Output the (x, y) coordinate of the center of the cell containing the given text.  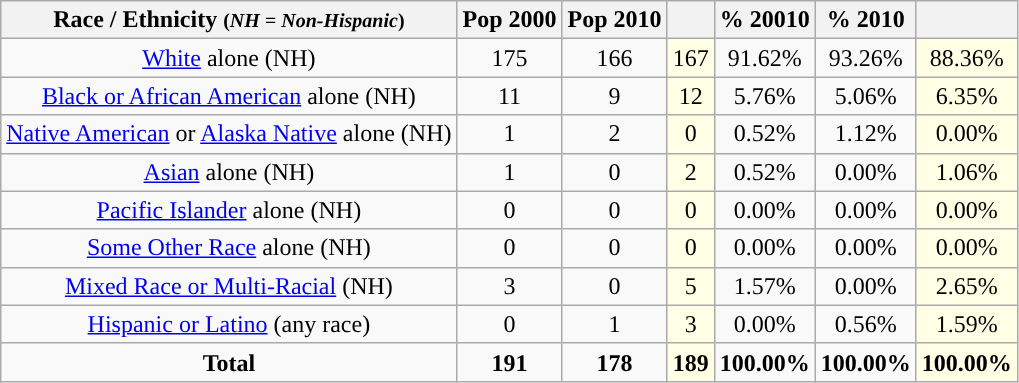
5.76% (764, 96)
12 (690, 96)
Some Other Race alone (NH) (229, 248)
189 (690, 362)
1.06% (966, 172)
191 (510, 362)
91.62% (764, 58)
1.59% (966, 324)
175 (510, 58)
Hispanic or Latino (any race) (229, 324)
Black or African American alone (NH) (229, 96)
11 (510, 96)
% 2010 (866, 20)
166 (614, 58)
5 (690, 286)
93.26% (866, 58)
2.65% (966, 286)
88.36% (966, 58)
% 20010 (764, 20)
6.35% (966, 96)
Asian alone (NH) (229, 172)
Native American or Alaska Native alone (NH) (229, 134)
5.06% (866, 96)
178 (614, 362)
0.56% (866, 324)
Total (229, 362)
Pacific Islander alone (NH) (229, 210)
9 (614, 96)
Pop 2010 (614, 20)
167 (690, 58)
Race / Ethnicity (NH = Non-Hispanic) (229, 20)
Mixed Race or Multi-Racial (NH) (229, 286)
1.57% (764, 286)
White alone (NH) (229, 58)
Pop 2000 (510, 20)
1.12% (866, 134)
